Detect which cell encompasses the target text, then output its [X, Y] center coordinate. 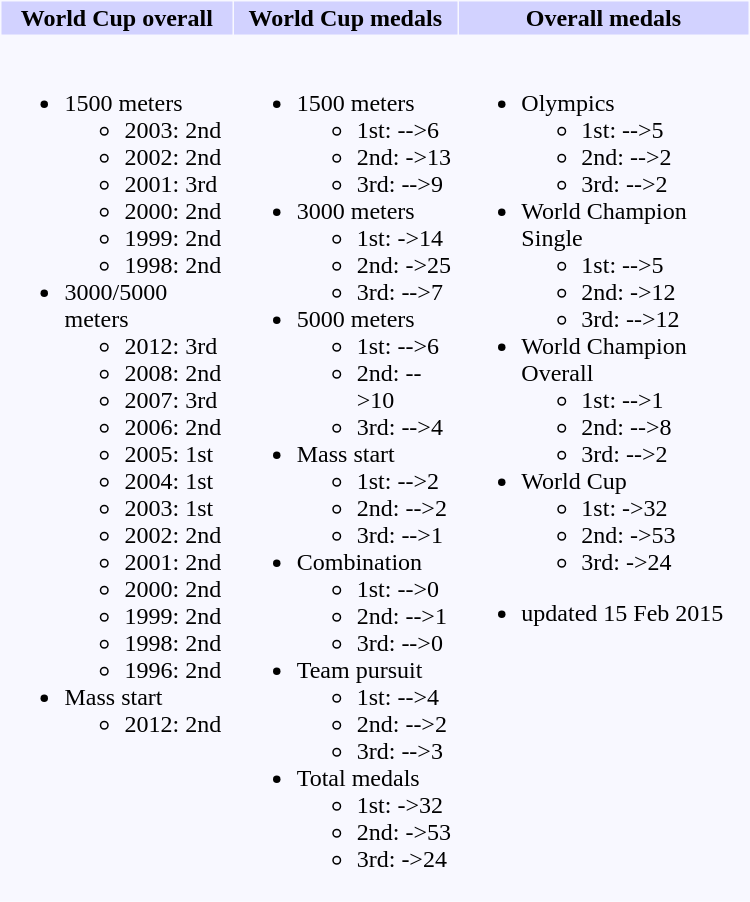
World Cup overall [118, 18]
World Cup medals [346, 18]
Overall medals [603, 18]
